Output the [X, Y] coordinate of the center of the cell containing the given text.  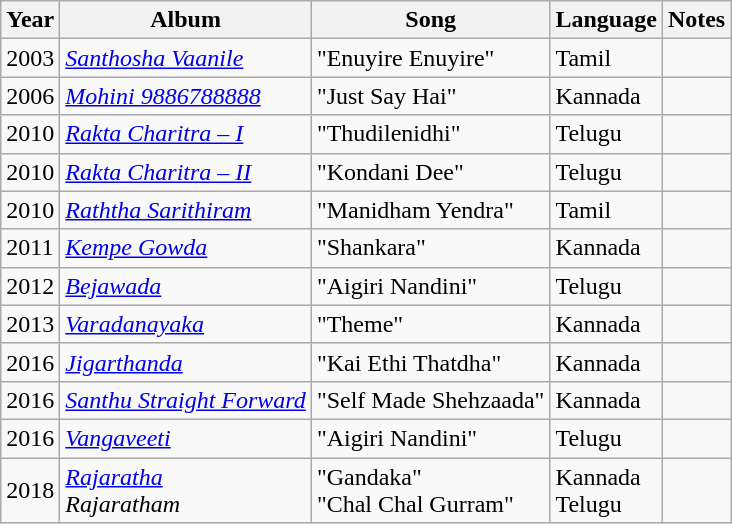
Jigarthanda [186, 362]
"Kondani Dee" [430, 172]
Kempe Gowda [186, 248]
"Thudilenidhi" [430, 134]
"Kai Ethi Thatdha" [430, 362]
Varadanayaka [186, 324]
"Manidham Yendra" [430, 210]
2012 [30, 286]
RajarathaRajaratham [186, 490]
Kannada Telugu [606, 490]
Mohini 9886788888 [186, 96]
"Theme" [430, 324]
Bejawada [186, 286]
Rakta Charitra – I [186, 134]
Album [186, 20]
2013 [30, 324]
Santhosha Vaanile [186, 58]
Santhu Straight Forward [186, 400]
"Gandaka""Chal Chal Gurram" [430, 490]
Language [606, 20]
"Just Say Hai" [430, 96]
Rakta Charitra – II [186, 172]
"Self Made Shehzaada" [430, 400]
"Enuyire Enuyire" [430, 58]
Song [430, 20]
Year [30, 20]
Raththa Sarithiram [186, 210]
2003 [30, 58]
2006 [30, 96]
2018 [30, 490]
2011 [30, 248]
"Shankara" [430, 248]
Notes [696, 20]
Vangaveeti [186, 438]
